Output the [X, Y] coordinate of the center of the cell containing the given text.  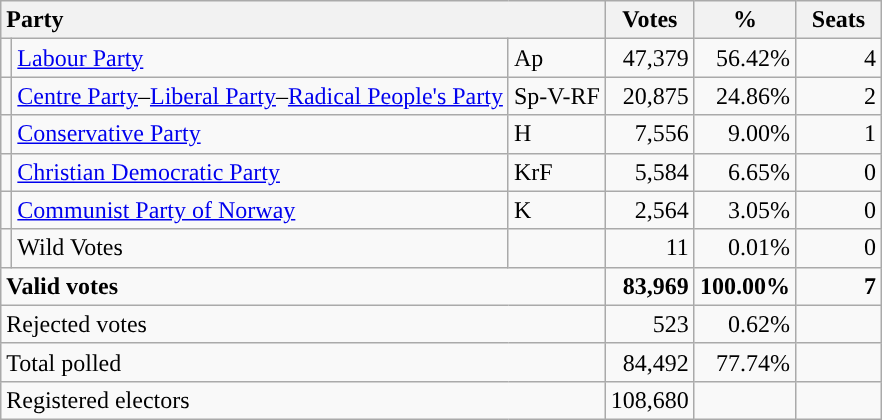
% [744, 20]
Labour Party [260, 58]
K [556, 210]
3.05% [744, 210]
Party [304, 20]
0.62% [744, 324]
Sp-V-RF [556, 96]
Centre Party–Liberal Party–Radical People's Party [260, 96]
108,680 [650, 400]
11 [650, 248]
4 [838, 58]
Communist Party of Norway [260, 210]
24.86% [744, 96]
5,584 [650, 172]
Ap [556, 58]
Conservative Party [260, 134]
20,875 [650, 96]
2 [838, 96]
1 [838, 134]
H [556, 134]
6.65% [744, 172]
9.00% [744, 134]
Total polled [304, 362]
Seats [838, 20]
KrF [556, 172]
0.01% [744, 248]
Registered electors [304, 400]
47,379 [650, 58]
Christian Democratic Party [260, 172]
77.74% [744, 362]
83,969 [650, 286]
7 [838, 286]
Votes [650, 20]
84,492 [650, 362]
2,564 [650, 210]
56.42% [744, 58]
523 [650, 324]
Valid votes [304, 286]
7,556 [650, 134]
100.00% [744, 286]
Wild Votes [260, 248]
Rejected votes [304, 324]
